Provide the [x, y] coordinate of the cell's center where the given text is located.  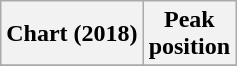
Chart (2018) [72, 34]
Peakposition [189, 34]
